Capture the cell that displays the provided text and extract its [x, y] central coordinate. 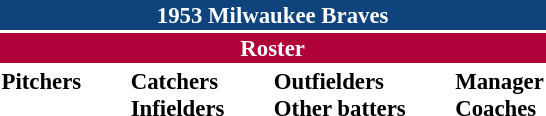
Roster [272, 48]
1953 Milwaukee Braves [272, 15]
